Scan for the cell matching the given text and deliver its (X, Y) coordinate at center. 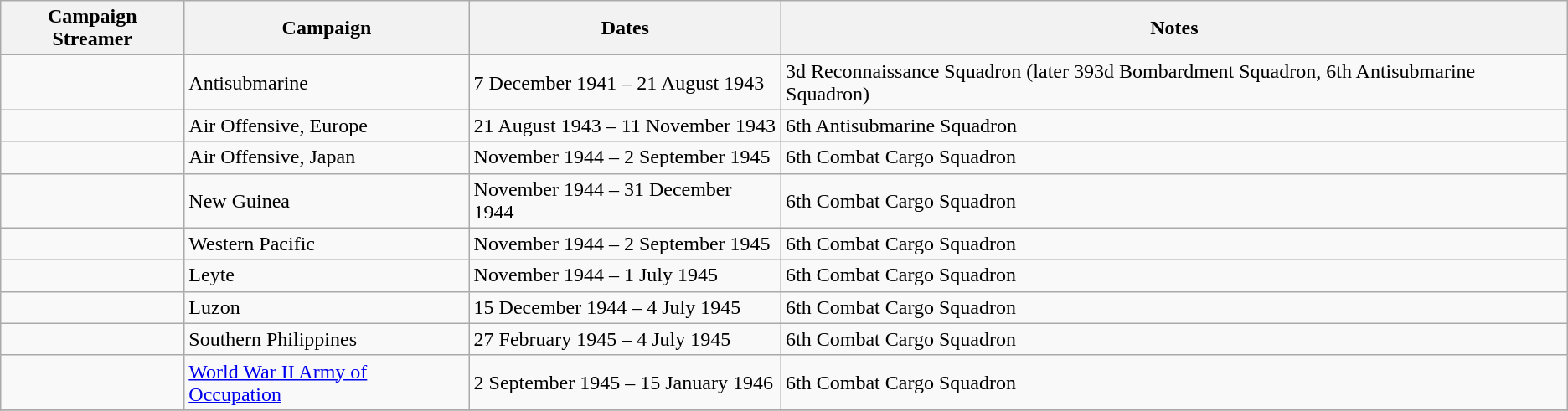
November 1944 – 1 July 1945 (625, 275)
Air Offensive, Japan (327, 157)
15 December 1944 – 4 July 1945 (625, 307)
21 August 1943 – 11 November 1943 (625, 126)
Campaign Streamer (92, 28)
Air Offensive, Europe (327, 126)
November 1944 – 31 December 1944 (625, 201)
2 September 1945 – 15 January 1946 (625, 382)
Campaign (327, 28)
Leyte (327, 275)
Dates (625, 28)
7 December 1941 – 21 August 1943 (625, 82)
27 February 1945 – 4 July 1945 (625, 339)
3d Reconnaissance Squadron (later 393d Bombardment Squadron, 6th Antisubmarine Squadron) (1174, 82)
New Guinea (327, 201)
Luzon (327, 307)
Notes (1174, 28)
World War II Army of Occupation (327, 382)
Western Pacific (327, 244)
Southern Philippines (327, 339)
6th Antisubmarine Squadron (1174, 126)
Antisubmarine (327, 82)
